Pinpoint the cell where the given text exists, returning its (X, Y) midpoint coordinate. 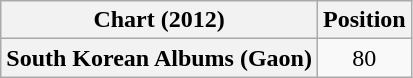
Position (364, 20)
80 (364, 58)
South Korean Albums (Gaon) (160, 58)
Chart (2012) (160, 20)
